Return [X, Y] of the center of cell containing provided text 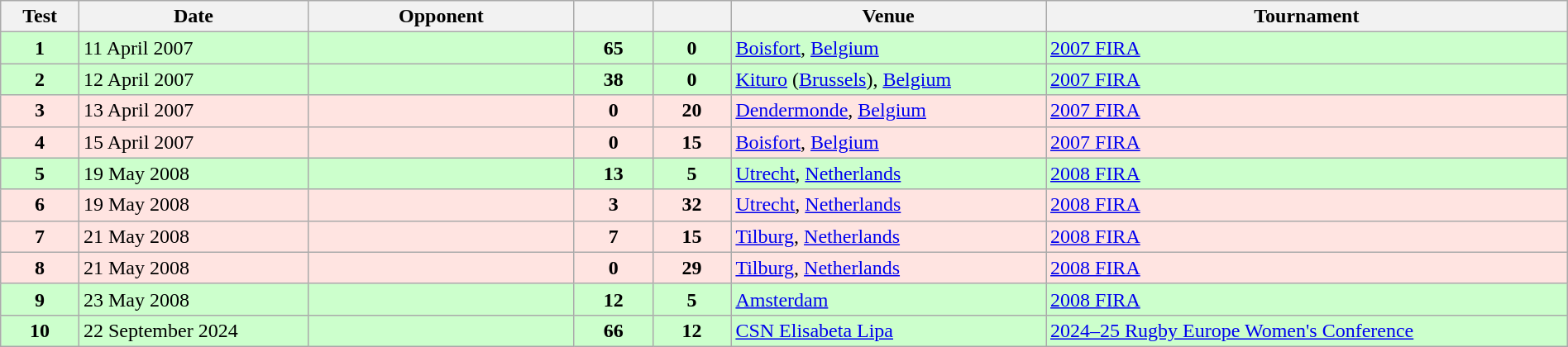
2 [40, 79]
Dendermonde, Belgium [888, 111]
13 [614, 173]
20 [691, 111]
29 [691, 268]
Amsterdam [888, 299]
13 April 2007 [194, 111]
Test [40, 17]
9 [40, 299]
6 [40, 205]
22 September 2024 [194, 330]
2024–25 Rugby Europe Women's Conference [1307, 330]
12 April 2007 [194, 79]
8 [40, 268]
CSN Elisabeta Lipa [888, 330]
4 [40, 142]
1 [40, 48]
66 [614, 330]
Venue [888, 17]
11 April 2007 [194, 48]
65 [614, 48]
15 April 2007 [194, 142]
23 May 2008 [194, 299]
Kituro (Brussels), Belgium [888, 79]
Tournament [1307, 17]
Opponent [441, 17]
32 [691, 205]
10 [40, 330]
Date [194, 17]
38 [614, 79]
